Search for the cell housing the specified text and yield its (x, y) center coordinate. 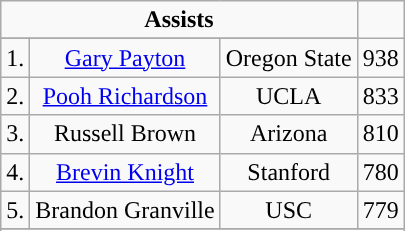
2. (16, 96)
Pooh Richardson (125, 96)
Gary Payton (125, 58)
779 (380, 210)
780 (380, 172)
UCLA (288, 96)
938 (380, 58)
Brevin Knight (125, 172)
Brandon Granville (125, 210)
USC (288, 210)
Oregon State (288, 58)
Assists (179, 20)
Russell Brown (125, 134)
Stanford (288, 172)
1. (16, 58)
810 (380, 134)
5. (16, 210)
4. (16, 172)
Arizona (288, 134)
833 (380, 96)
3. (16, 134)
